Scan for the cell matching the given text and deliver its [x, y] coordinate at center. 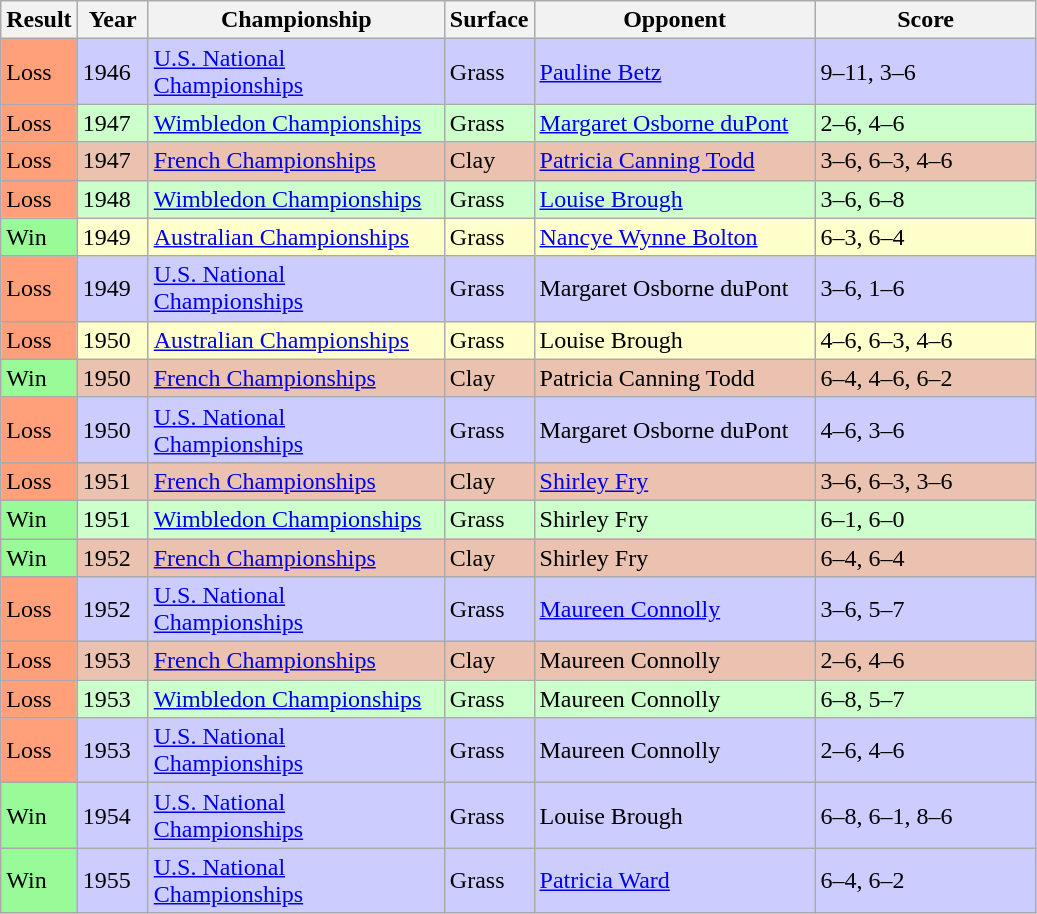
Score [926, 20]
Result [39, 20]
1954 [112, 816]
3–6, 5–7 [926, 610]
Pauline Betz [674, 72]
3–6, 6–3, 3–6 [926, 481]
6–8, 5–7 [926, 699]
6–1, 6–0 [926, 519]
6–8, 6–1, 8–6 [926, 816]
Year [112, 20]
1948 [112, 199]
Nancye Wynne Bolton [674, 237]
1955 [112, 880]
6–3, 6–4 [926, 237]
3–6, 1–6 [926, 288]
6–4, 6–4 [926, 557]
3–6, 6–8 [926, 199]
Championship [296, 20]
4–6, 6–3, 4–6 [926, 340]
6–4, 6–2 [926, 880]
6–4, 4–6, 6–2 [926, 378]
9–11, 3–6 [926, 72]
1946 [112, 72]
4–6, 3–6 [926, 430]
3–6, 6–3, 4–6 [926, 161]
Patricia Ward [674, 880]
Opponent [674, 20]
Surface [489, 20]
